Detect which cell encompasses the target text, then output its (X, Y) center coordinate. 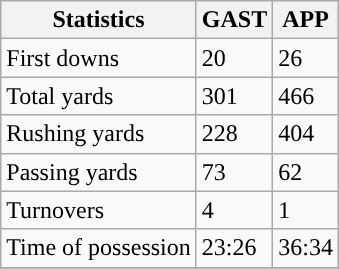
APP (306, 20)
20 (234, 58)
23:26 (234, 248)
36:34 (306, 248)
Statistics (99, 20)
466 (306, 96)
First downs (99, 58)
Time of possession (99, 248)
228 (234, 134)
Total yards (99, 96)
1 (306, 210)
4 (234, 210)
26 (306, 58)
404 (306, 134)
301 (234, 96)
73 (234, 172)
Passing yards (99, 172)
Turnovers (99, 210)
Rushing yards (99, 134)
62 (306, 172)
GAST (234, 20)
